For the text-containing cell, return its midpoint in [X, Y] coordinate format. 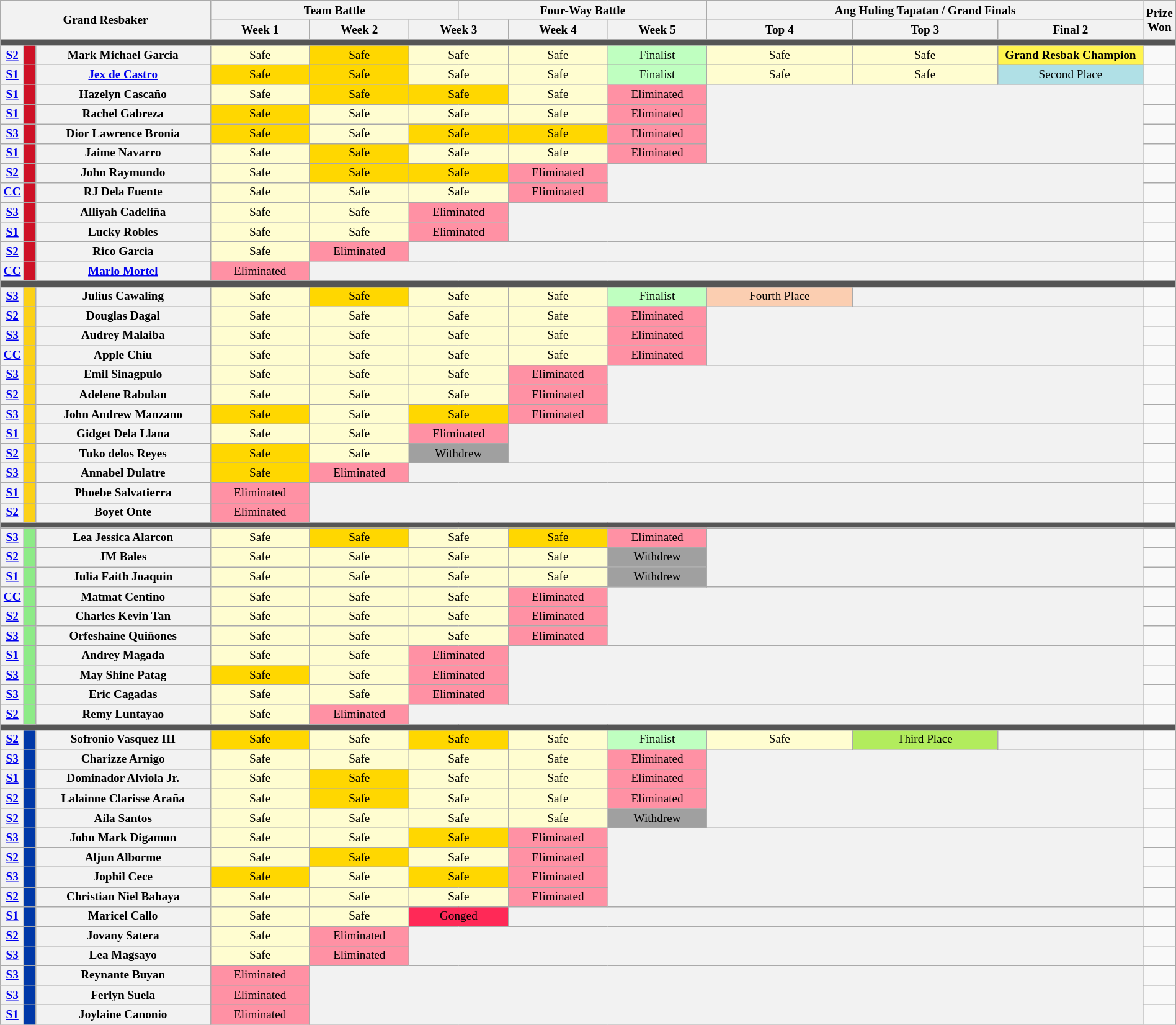
Alliyah Cadeliña [123, 212]
John Mark Digamon [123, 838]
Rachel Gabreza [123, 114]
Four-Way Battle [582, 11]
RJ Dela Fuente [123, 192]
Sofronio Vasquez III [123, 740]
Ang Huling Tapatan / Grand Finals [925, 11]
Douglas Dagal [123, 316]
Third Place [925, 740]
Gidget Dela Llana [123, 434]
Christian Niel Bahaya [123, 897]
Lea Jessica Alarcon [123, 538]
Aljun Alborme [123, 857]
Marlo Mortel [123, 271]
Aila Santos [123, 818]
Week 4 [558, 30]
Tuko delos Reyes [123, 454]
Lucky Robles [123, 232]
Top 3 [925, 30]
Apple Chiu [123, 356]
May Shine Patag [123, 675]
Mark Michael Garcia [123, 55]
Audrey Malaiba [123, 336]
Hazelyn Cascaño [123, 94]
Remy Luntayao [123, 714]
Gonged [458, 916]
Emil Sinagpulo [123, 375]
Matmat Centino [123, 597]
Week 1 [260, 30]
Week 5 [657, 30]
Lea Magsayo [123, 956]
Julia Faith Joaquin [123, 577]
Grand Resbaker [105, 20]
Charles Kevin Tan [123, 616]
Dior Lawrence Bronia [123, 134]
Grand Resbak Champion [1071, 55]
Final 2 [1071, 30]
Fourth Place [780, 297]
Week 3 [458, 30]
Andrey Magada [123, 655]
Second Place [1071, 75]
Rico Garcia [123, 251]
Jaime Navarro [123, 153]
Orfeshaine Quiñones [123, 636]
John Raymundo [123, 173]
Prize Won [1159, 20]
Lalainne Clarisse Araña [123, 799]
Ferlyn Suela [123, 995]
Eric Cagadas [123, 695]
Reynante Buyan [123, 975]
Annabel Dulatre [123, 473]
Top 4 [780, 30]
Jovany Satera [123, 936]
Joylaine Canonio [123, 1014]
Jex de Castro [123, 75]
Julius Cawaling [123, 297]
Adelene Rabulan [123, 395]
JM Bales [123, 557]
Boyet Onte [123, 512]
Maricel Callo [123, 916]
Charizze Arnigo [123, 759]
Week 2 [359, 30]
Team Battle [334, 11]
John Andrew Manzano [123, 414]
Jophil Cece [123, 877]
Dominador Alviola Jr. [123, 779]
Phoebe Salvatierra [123, 493]
